Find where the given text appears and provide that cell's center as (X, Y) coordinate. 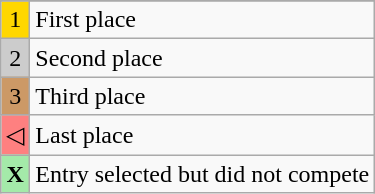
2 (16, 58)
X (16, 173)
1 (16, 20)
Third place (202, 96)
First place (202, 20)
◁ (16, 135)
3 (16, 96)
Last place (202, 135)
Entry selected but did not compete (202, 173)
Second place (202, 58)
